Return (x, y) of the center of cell containing provided text 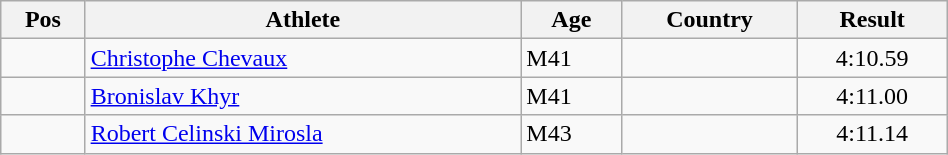
Bronislav Khyr (303, 96)
Country (710, 20)
Pos (43, 20)
Athlete (303, 20)
4:11.14 (872, 134)
Age (572, 20)
4:10.59 (872, 58)
Robert Celinski Mirosla (303, 134)
Result (872, 20)
Christophe Chevaux (303, 58)
M43 (572, 134)
4:11.00 (872, 96)
